Detect which cell encompasses the target text, then output its [X, Y] center coordinate. 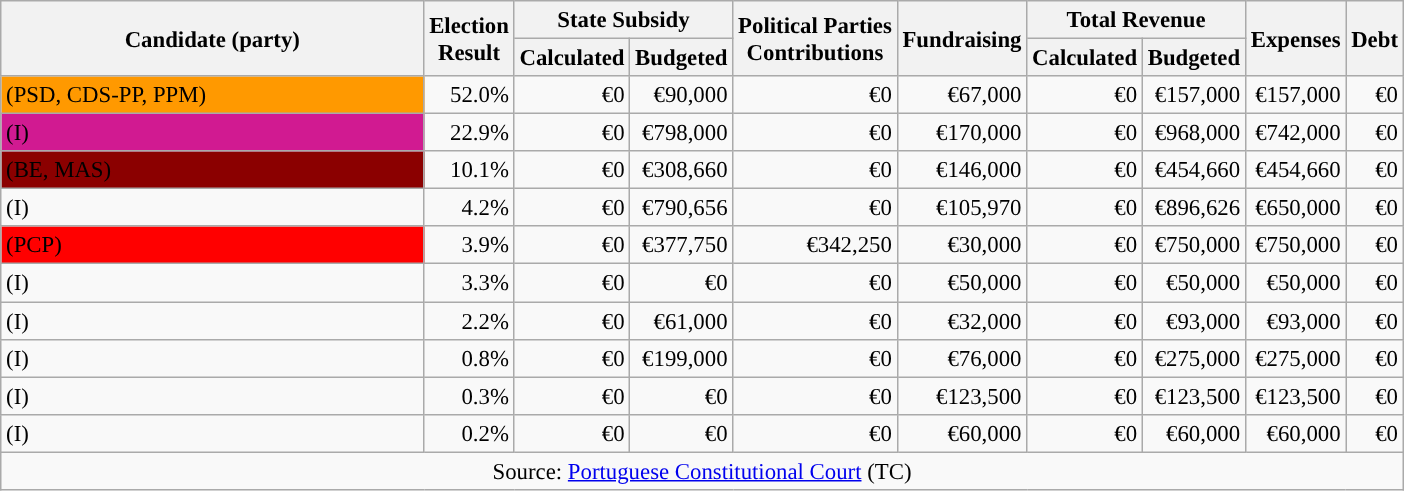
52.0% [469, 95]
€308,660 [682, 170]
(PCP) [212, 245]
ElectionResult [469, 38]
€342,250 [815, 245]
Political PartiesContributions [815, 38]
22.9% [469, 133]
€798,000 [682, 133]
(BE, MAS) [212, 170]
0.8% [469, 358]
€105,970 [962, 208]
0.2% [469, 433]
10.1% [469, 170]
Candidate (party) [212, 38]
€67,000 [962, 95]
€32,000 [962, 321]
€377,750 [682, 245]
Debt [1374, 38]
Fundraising [962, 38]
State Subsidy [624, 20]
€146,000 [962, 170]
€61,000 [682, 321]
2.2% [469, 321]
€76,000 [962, 358]
€170,000 [962, 133]
(PSD, CDS-PP, PPM) [212, 95]
3.3% [469, 283]
€30,000 [962, 245]
€90,000 [682, 95]
€742,000 [1295, 133]
€968,000 [1194, 133]
0.3% [469, 396]
4.2% [469, 208]
Total Revenue [1136, 20]
Source: Portuguese Constitutional Court (TC) [702, 471]
€790,656 [682, 208]
€896,626 [1194, 208]
€199,000 [682, 358]
€650,000 [1295, 208]
3.9% [469, 245]
Expenses [1295, 38]
